Determine the (X, Y) coordinate at the center of the cell enclosing the given text.  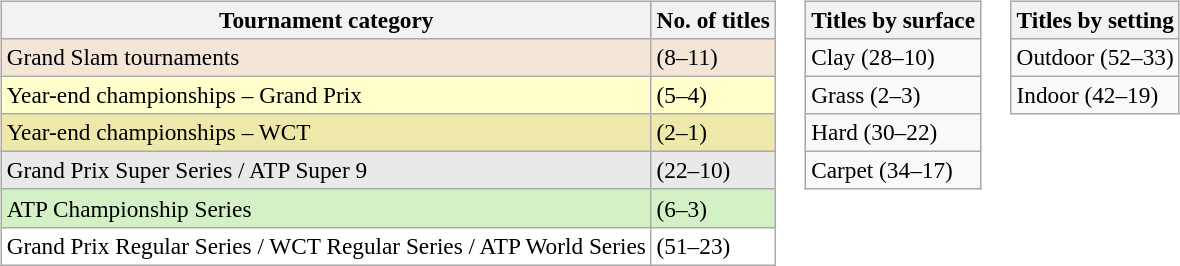
Hard (30–22) (894, 133)
(5–4) (713, 95)
Titles by setting (1095, 20)
Grand Slam tournaments (326, 57)
(8–11) (713, 57)
Year-end championships – WCT (326, 133)
(22–10) (713, 171)
(2–1) (713, 133)
Grass (2–3) (894, 95)
(51–23) (713, 246)
Carpet (34–17) (894, 171)
No. of titles (713, 20)
(6–3) (713, 208)
Grand Prix Super Series / ATP Super 9 (326, 171)
ATP Championship Series (326, 208)
Clay (28–10) (894, 57)
Titles by surface (894, 20)
Indoor (42–19) (1095, 95)
Outdoor (52–33) (1095, 57)
Tournament category (326, 20)
Year-end championships – Grand Prix (326, 95)
Grand Prix Regular Series / WCT Regular Series / ATP World Series (326, 246)
